Extract the (x, y) coordinate from the center of the cell holding the provided text.  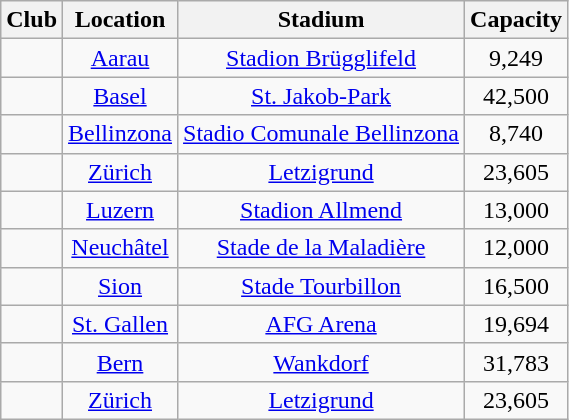
St. Gallen (120, 324)
Club (32, 20)
Neuchâtel (120, 248)
19,694 (516, 324)
9,249 (516, 58)
42,500 (516, 96)
Bellinzona (120, 134)
Stadion Brügglifeld (322, 58)
8,740 (516, 134)
12,000 (516, 248)
Stadio Comunale Bellinzona (322, 134)
Stade Tourbillon (322, 286)
AFG Arena (322, 324)
Stadion Allmend (322, 210)
Stade de la Maladière (322, 248)
Wankdorf (322, 362)
Stadium (322, 20)
Sion (120, 286)
Bern (120, 362)
16,500 (516, 286)
Luzern (120, 210)
St. Jakob-Park (322, 96)
Location (120, 20)
Capacity (516, 20)
13,000 (516, 210)
31,783 (516, 362)
Aarau (120, 58)
Basel (120, 96)
